Find where the given text appears and provide that cell's center as [x, y] coordinate. 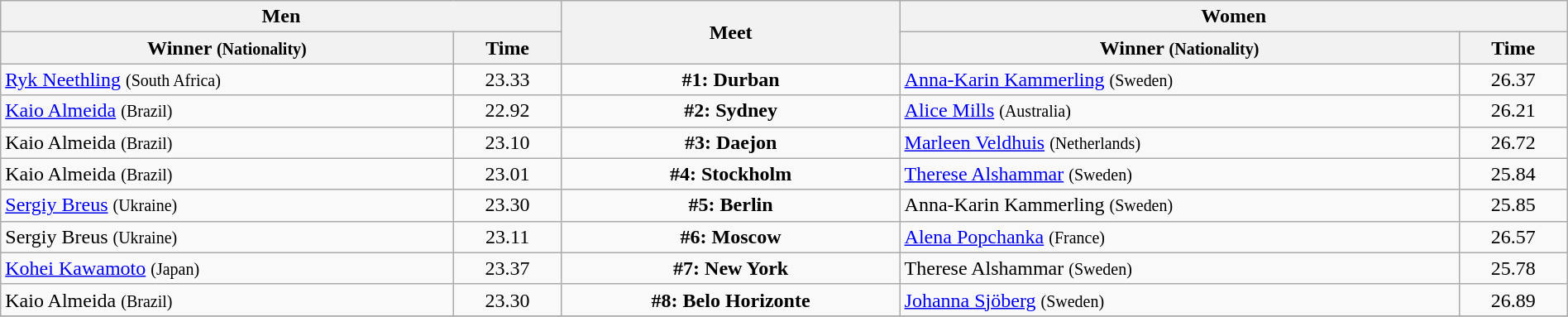
#1: Durban [731, 79]
26.57 [1513, 237]
Meet [731, 32]
Men [281, 17]
25.78 [1513, 268]
23.01 [508, 174]
25.84 [1513, 174]
#4: Stockholm [731, 174]
23.37 [508, 268]
Johanna Sjöberg (Sweden) [1179, 300]
23.10 [508, 142]
#3: Daejon [731, 142]
Ryk Neethling (South Africa) [227, 79]
Marleen Veldhuis (Netherlands) [1179, 142]
#8: Belo Horizonte [731, 300]
26.37 [1513, 79]
26.21 [1513, 111]
26.72 [1513, 142]
#5: Berlin [731, 205]
26.89 [1513, 300]
22.92 [508, 111]
23.33 [508, 79]
#2: Sydney [731, 111]
Women [1234, 17]
Kohei Kawamoto (Japan) [227, 268]
#6: Moscow [731, 237]
#7: New York [731, 268]
Alice Mills (Australia) [1179, 111]
Alena Popchanka (France) [1179, 237]
23.11 [508, 237]
25.85 [1513, 205]
